Extract the [x, y] coordinate from the center of the cell holding the provided text.  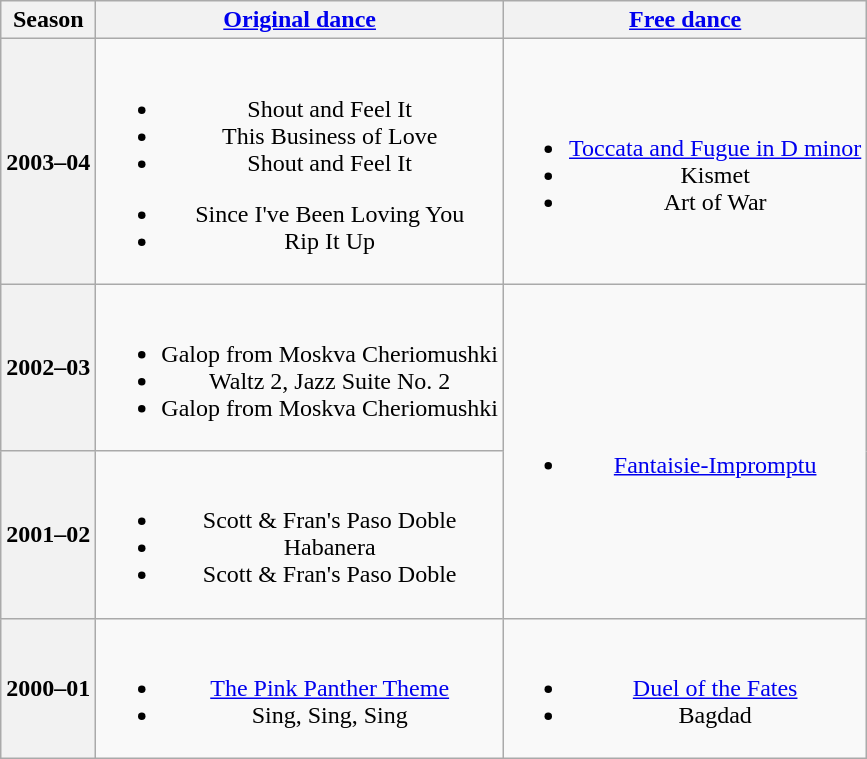
Season [48, 20]
Scott & Fran's Paso Doble Habanera Scott & Fran's Paso Doble [300, 534]
The Pink Panther Theme Sing, Sing, Sing [300, 688]
Fantaisie-Impromptu [686, 451]
Duel of the Fates Bagdad [686, 688]
2001–02 [48, 534]
2002–03 [48, 368]
2003–04 [48, 162]
Toccata and Fugue in D minor Kismet Art of War [686, 162]
Original dance [300, 20]
Galop from Moskva Cheriomushki Waltz 2, Jazz Suite No. 2 Galop from Moskva Cheriomushki [300, 368]
Shout and Feel It This Business of Love Shout and Feel It Since I've Been Loving You Rip It Up [300, 162]
2000–01 [48, 688]
Free dance [686, 20]
